Search for the cell housing the specified text and yield its [X, Y] center coordinate. 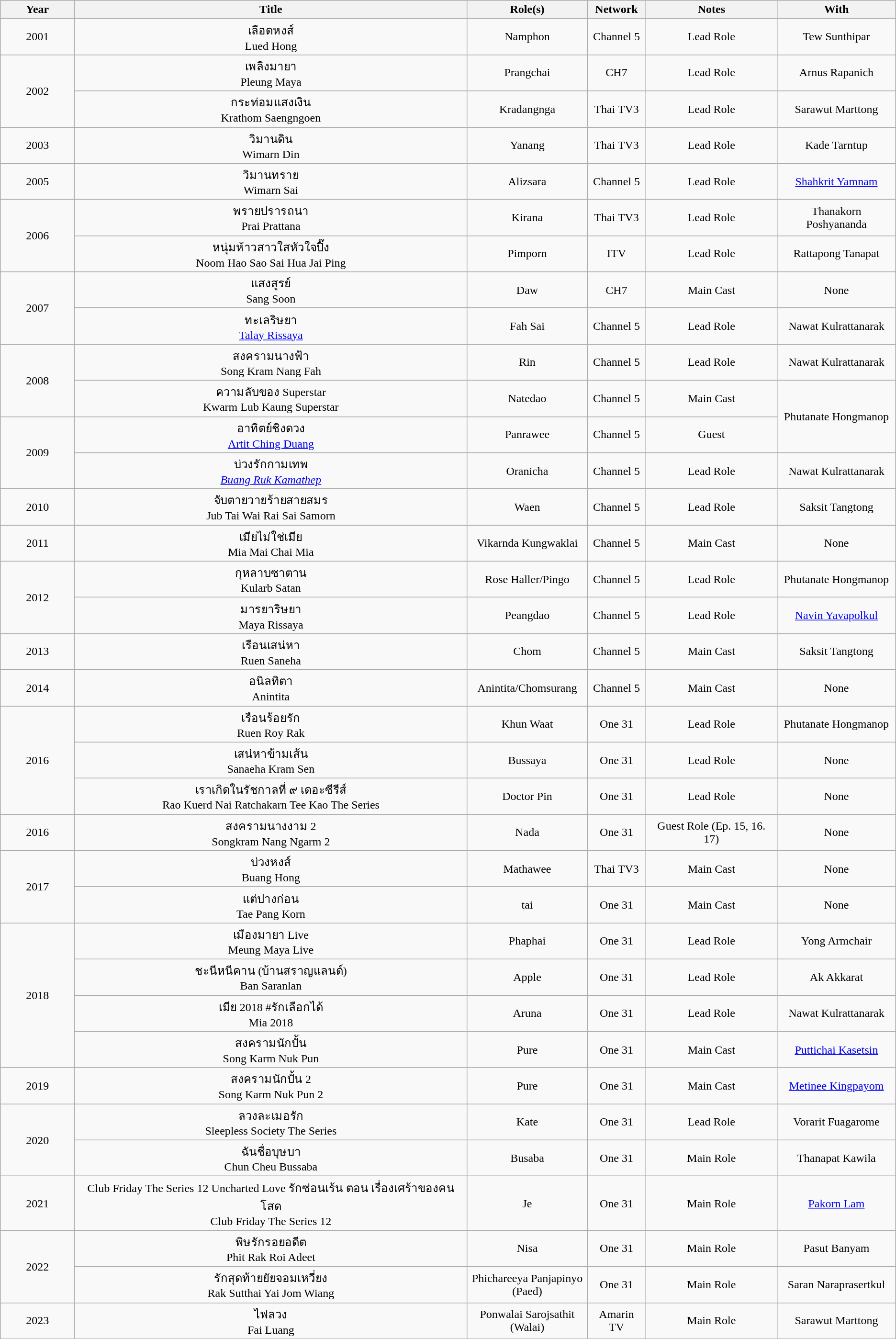
Daw [527, 290]
Puttichai Kasetsin [837, 1050]
Kirana [527, 218]
แต่ปางก่อนTae Pang Korn [271, 905]
Rose Haller/Pingo [527, 579]
ความลับของ SuperstarKwarm Lub Kaung Superstar [271, 398]
Ponwalai Sarojsathit (Walai) [527, 1321]
Guest Role (Ep. 15, 16. 17) [711, 833]
อนิลทิตาAnintita [271, 688]
Fah Sai [527, 326]
2007 [37, 308]
Role(s) [527, 10]
Pasut Banyam [837, 1249]
อาทิตย์ชิงดวงArtit Ching Duang [271, 435]
Anintita/Chomsurang [527, 688]
เลือดหงส์Lued Hong [271, 37]
Namphon [527, 37]
Kate [527, 1122]
Thanapat Kawila [837, 1158]
Apple [527, 977]
ไฟลวงFai Luang [271, 1321]
2013 [37, 652]
Je [527, 1204]
Metinee Kingpayom [837, 1086]
Waen [527, 507]
Aruna [527, 1013]
Navin Yavapolkul [837, 616]
2005 [37, 181]
Natedao [527, 398]
เพลิงมายาPleung Maya [271, 73]
Mathawee [527, 869]
Rattapong Tanapat [837, 254]
Peangdao [527, 616]
Saran Naraprasertkul [837, 1284]
Busaba [527, 1158]
Network [616, 10]
กระท่อมแสงเงินKrathom Saengngoen [271, 109]
2001 [37, 37]
เมืองมายา Live Meung Maya Live [271, 941]
2008 [37, 380]
Pimporn [527, 254]
เรือนเสน่หาRuen Saneha [271, 652]
tai [527, 905]
สงครามนางงาม 2Songkram Nang Ngarm 2 [271, 833]
Shahkrit Yamnam [837, 181]
Pakorn Lam [837, 1204]
หนุ่มห้าวสาวใสหัวใจปิ๊งNoom Hao Sao Sai Hua Jai Ping [271, 254]
ITV [616, 254]
กุหลาบซาตานKularb Satan [271, 579]
Prangchai [527, 73]
With [837, 10]
เราเกิดในรัชกาลที่ ๙ เดอะซีรีส์Rao Kuerd Nai Ratchakarn Tee Kao The Series [271, 797]
2018 [37, 995]
เสน่หาข้ามเส้นSanaeha Kram Sen [271, 760]
Thanakorn Poshyananda [837, 218]
พรายปรารถนาPrai Prattana [271, 218]
Year [37, 10]
2017 [37, 887]
Oranicha [527, 471]
2014 [37, 688]
Panrawee [527, 435]
มารยาริษยาMaya Rissaya [271, 616]
2002 [37, 91]
2021 [37, 1204]
2003 [37, 146]
แสงสูรย์Sang Soon [271, 290]
Arnus Rapanich [837, 73]
Doctor Pin [527, 797]
Phaphai [527, 941]
Khun Waat [527, 724]
2019 [37, 1086]
สงครามนักปั้น 2Song Karm Nuk Pun 2 [271, 1086]
รักสุดท้ายยัยจอมเหวี่ยงRak Sutthai Yai Jom Wiang [271, 1284]
พิษรักรอยอดีตPhit Rak Roi Adeet [271, 1249]
Yong Armchair [837, 941]
2012 [37, 597]
Guest [711, 435]
จับตายวายร้ายสายสมรJub Tai Wai Rai Sai Samorn [271, 507]
Alizsara [527, 181]
Nada [527, 833]
Rin [527, 362]
Kade Tarntup [837, 146]
Notes [711, 10]
Vorarit Fuagarome [837, 1122]
วิมานดินWimarn Din [271, 146]
บ่วงรักกามเทพBuang Ruk Kamathep [271, 471]
Amarin TV [616, 1321]
วิมานทรายWimarn Sai [271, 181]
เมียไม่ใช่เมียMia Mai Chai Mia [271, 543]
เมีย 2018 #รักเลือกได้Mia 2018 [271, 1013]
Bussaya [527, 760]
Phichareeya Panjapinyo (Paed) [527, 1284]
ลวงละเมอรักSleepless Society The Series [271, 1122]
2006 [37, 236]
บ่วงหงส์Buang Hong [271, 869]
เรือนร้อยรักRuen Roy Rak [271, 724]
Kradangnga [527, 109]
สงครามนางฟ้าSong Kram Nang Fah [271, 362]
Club Friday The Series 12 Uncharted Love รักซ่อนเร้น ตอน เรื่องเศร้าของคนโสดClub Friday The Series 12 [271, 1204]
สงครามนักปั้นSong Karm Nuk Pun [271, 1050]
2010 [37, 507]
ชะนีหนีคาน (บ้านสราญแลนด์)Ban Saranlan [271, 977]
ฉันชื่อบุษบาChun Cheu Bussaba [271, 1158]
2020 [37, 1140]
Yanang [527, 146]
2023 [37, 1321]
2022 [37, 1267]
Tew Sunthipar [837, 37]
ทะเลริษยาTalay Rissaya [271, 326]
2009 [37, 453]
Vikarnda Kungwaklai [527, 543]
2011 [37, 543]
Ak Akkarat [837, 977]
Nisa [527, 1249]
Title [271, 10]
Chom [527, 652]
